Output the (x, y) coordinate of the center of the cell containing the given text.  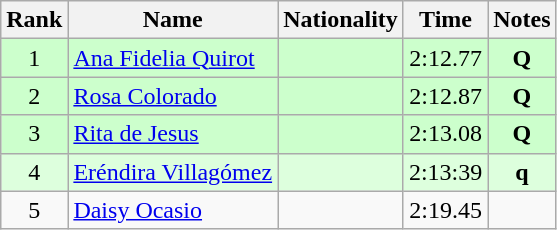
Time (445, 20)
Nationality (341, 20)
q (522, 172)
Notes (522, 20)
5 (34, 210)
Rosa Colorado (173, 96)
2:13.08 (445, 134)
3 (34, 134)
Rita de Jesus (173, 134)
2 (34, 96)
Daisy Ocasio (173, 210)
4 (34, 172)
Name (173, 20)
2:12.77 (445, 58)
Rank (34, 20)
1 (34, 58)
2:12.87 (445, 96)
Eréndira Villagómez (173, 172)
2:19.45 (445, 210)
Ana Fidelia Quirot (173, 58)
2:13:39 (445, 172)
